Capture the cell that displays the provided text and extract its (x, y) central coordinate. 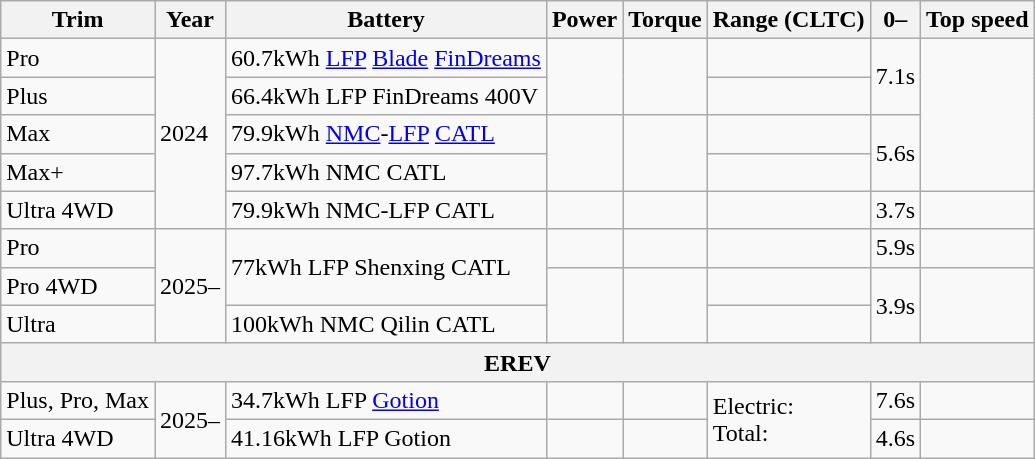
Plus, Pro, Max (78, 400)
Torque (665, 20)
5.9s (895, 248)
Battery (386, 20)
97.7kWh NMC CATL (386, 172)
4.6s (895, 438)
60.7kWh LFP Blade FinDreams (386, 58)
0– (895, 20)
100kWh NMC Qilin CATL (386, 324)
7.1s (895, 77)
Max (78, 134)
Max+ (78, 172)
34.7kWh LFP Gotion (386, 400)
Ultra (78, 324)
77kWh LFP Shenxing CATL (386, 267)
Top speed (978, 20)
3.9s (895, 305)
3.7s (895, 210)
Trim (78, 20)
66.4kWh LFP FinDreams 400V (386, 96)
5.6s (895, 153)
Electric: Total: (788, 419)
Range (CLTC) (788, 20)
Power (584, 20)
Plus (78, 96)
41.16kWh LFP Gotion (386, 438)
EREV (518, 362)
2024 (190, 134)
Pro 4WD (78, 286)
7.6s (895, 400)
Year (190, 20)
